Extract the [X, Y] coordinate from the center of the cell holding the provided text.  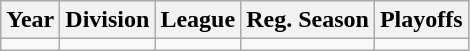
Year [30, 20]
Playoffs [421, 20]
Division [108, 20]
League [198, 20]
Reg. Season [308, 20]
